Scan for the cell matching the given text and deliver its (x, y) coordinate at center. 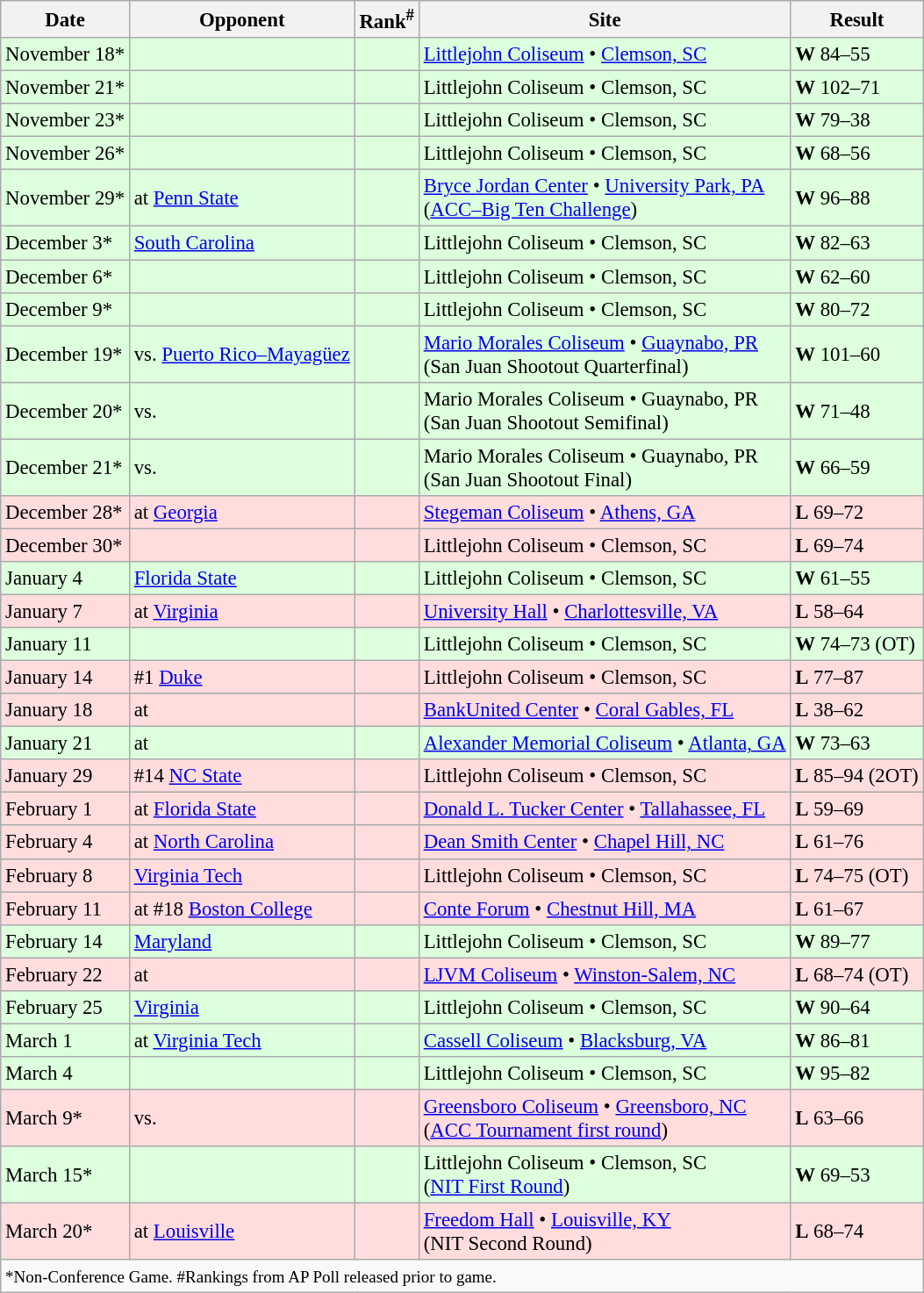
Opponent (242, 19)
Site (605, 19)
Conte Forum • Chestnut Hill, MA (605, 909)
#14 NC State (242, 776)
W 102–71 (856, 88)
December 28* (65, 513)
Bryce Jordan Center • University Park, PA(ACC–Big Ten Challenge) (605, 198)
W 62–60 (856, 277)
#1 Duke (242, 678)
at Georgia (242, 513)
Rank# (386, 19)
February 11 (65, 909)
Mario Morales Coliseum • Guaynabo, PR(San Juan Shootout Semifinal) (605, 411)
L 69–72 (856, 513)
Florida State (242, 578)
December 20* (65, 411)
December 6* (65, 277)
December 3* (65, 243)
W 95–82 (856, 1074)
W 71–48 (856, 411)
W 68–56 (856, 154)
L 77–87 (856, 678)
December 21* (65, 467)
at Virginia (242, 611)
W 61–55 (856, 578)
February 14 (65, 941)
L 63–66 (856, 1118)
February 22 (65, 974)
W 96–88 (856, 198)
Littlejohn Coliseum • Clemson, SC(NIT First Round) (605, 1174)
January 11 (65, 644)
L 61–76 (856, 843)
March 15* (65, 1174)
at North Carolina (242, 843)
L 74–75 (OT) (856, 875)
at Florida State (242, 809)
February 4 (65, 843)
L 61–67 (856, 909)
L 58–64 (856, 611)
vs. Puerto Rico–Mayagüez (242, 355)
W 73–63 (856, 743)
January 29 (65, 776)
Dean Smith Center • Chapel Hill, NC (605, 843)
Greensboro Coliseum • Greensboro, NC(ACC Tournament first round) (605, 1118)
January 4 (65, 578)
March 9* (65, 1118)
November 18* (65, 54)
L 69–74 (856, 545)
December 19* (65, 355)
W 79–38 (856, 120)
November 29* (65, 198)
at Virginia Tech (242, 1040)
L 85–94 (2OT) (856, 776)
February 1 (65, 809)
*Non-Conference Game. #Rankings from AP Poll released prior to game. (462, 1276)
January 7 (65, 611)
November 23* (65, 120)
February 8 (65, 875)
L 68–74 (856, 1232)
at Louisville (242, 1232)
W 90–64 (856, 1008)
January 14 (65, 678)
W 89–77 (856, 941)
at #18 Boston College (242, 909)
Virginia (242, 1008)
W 66–59 (856, 467)
Date (65, 19)
Mario Morales Coliseum • Guaynabo, PR(San Juan Shootout Quarterfinal) (605, 355)
Virginia Tech (242, 875)
W 101–60 (856, 355)
November 21* (65, 88)
January 18 (65, 710)
W 82–63 (856, 243)
W 74–73 (OT) (856, 644)
W 84–55 (856, 54)
Freedom Hall • Louisville, KY(NIT Second Round) (605, 1232)
January 21 (65, 743)
Stegeman Coliseum • Athens, GA (605, 513)
Maryland (242, 941)
Alexander Memorial Coliseum • Atlanta, GA (605, 743)
December 30* (65, 545)
Mario Morales Coliseum • Guaynabo, PR(San Juan Shootout Final) (605, 467)
W 69–53 (856, 1174)
March 20* (65, 1232)
South Carolina (242, 243)
L 59–69 (856, 809)
Cassell Coliseum • Blacksburg, VA (605, 1040)
Donald L. Tucker Center • Tallahassee, FL (605, 809)
March 4 (65, 1074)
March 1 (65, 1040)
February 25 (65, 1008)
W 80–72 (856, 309)
Result (856, 19)
L 68–74 (OT) (856, 974)
LJVM Coliseum • Winston-Salem, NC (605, 974)
W 86–81 (856, 1040)
L 38–62 (856, 710)
at Penn State (242, 198)
BankUnited Center • Coral Gables, FL (605, 710)
University Hall • Charlottesville, VA (605, 611)
December 9* (65, 309)
November 26* (65, 154)
